Return [x, y] of the center of cell containing provided text 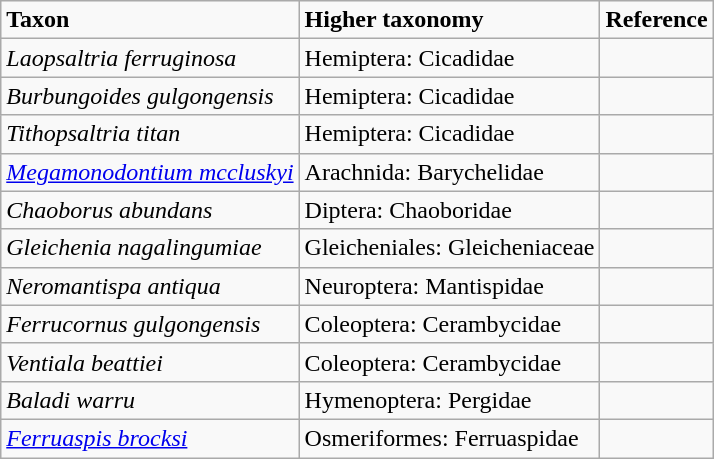
Baladi warru [150, 400]
Gleicheniales: Gleicheniaceae [450, 248]
Gleichenia nagalingumiae [150, 248]
Neuroptera: Mantispidae [450, 286]
Arachnida: Barychelidae [450, 172]
Reference [656, 20]
Megamonodontium mccluskyi [150, 172]
Higher taxonomy [450, 20]
Laopsaltria ferruginosa [150, 58]
Osmeriformes: Ferruaspidae [450, 438]
Chaoborus abundans [150, 210]
Ferrucornus gulgongensis [150, 324]
Hymenoptera: Pergidae [450, 400]
Burbungoides gulgongensis [150, 96]
Ferruaspis brocksi [150, 438]
Neromantispa antiqua [150, 286]
Diptera: Chaoboridae [450, 210]
Ventiala beattiei [150, 362]
Tithopsaltria titan [150, 134]
Taxon [150, 20]
